Capture the cell that displays the provided text and extract its (X, Y) central coordinate. 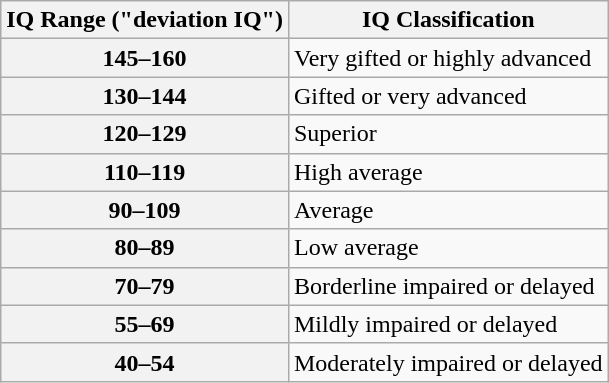
90–109 (145, 210)
Moderately impaired or delayed (448, 362)
145–160 (145, 58)
80–89 (145, 248)
High average (448, 172)
Mildly impaired or delayed (448, 324)
110–119 (145, 172)
Borderline impaired or delayed (448, 286)
IQ Classification (448, 20)
70–79 (145, 286)
130–144 (145, 96)
Superior (448, 134)
Gifted or very advanced (448, 96)
55–69 (145, 324)
Low average (448, 248)
Average (448, 210)
Very gifted or highly advanced (448, 58)
IQ Range ("deviation IQ") (145, 20)
40–54 (145, 362)
120–129 (145, 134)
